Locate the cell with the specified text and output its (X, Y) center coordinate. 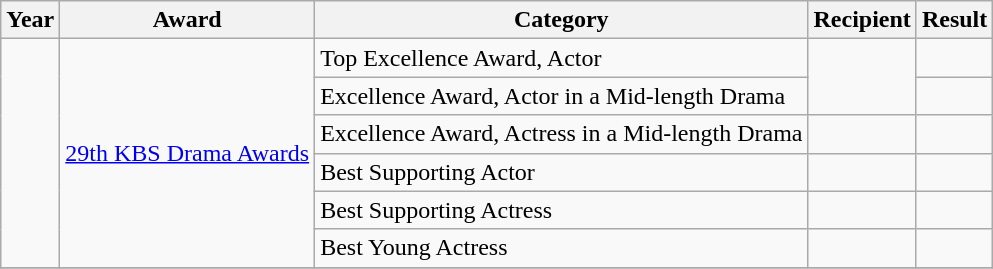
Year (30, 20)
Best Supporting Actor (562, 172)
Excellence Award, Actress in a Mid-length Drama (562, 134)
Best Young Actress (562, 248)
Top Excellence Award, Actor (562, 58)
Best Supporting Actress (562, 210)
Result (954, 20)
Category (562, 20)
Award (188, 20)
Recipient (862, 20)
29th KBS Drama Awards (188, 153)
Excellence Award, Actor in a Mid-length Drama (562, 96)
